Provide the [X, Y] coordinate of the cell's center where the given text is located.  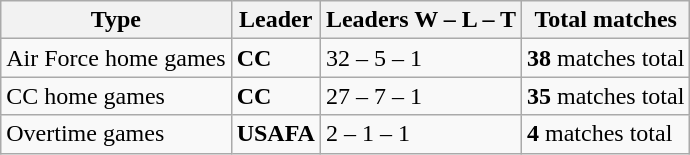
2 – 1 – 1 [420, 134]
32 – 5 – 1 [420, 58]
Type [116, 20]
USAFA [276, 134]
Air Force home games [116, 58]
Overtime games [116, 134]
Total matches [606, 20]
4 matches total [606, 134]
Leader [276, 20]
CC home games [116, 96]
27 – 7 – 1 [420, 96]
Leaders W – L – T [420, 20]
35 matches total [606, 96]
38 matches total [606, 58]
